Output the (X, Y) coordinate of the center of the cell containing the given text.  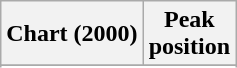
Peakposition (189, 34)
Chart (2000) (72, 34)
